Extract the (X, Y) coordinate from the center of the cell holding the provided text.  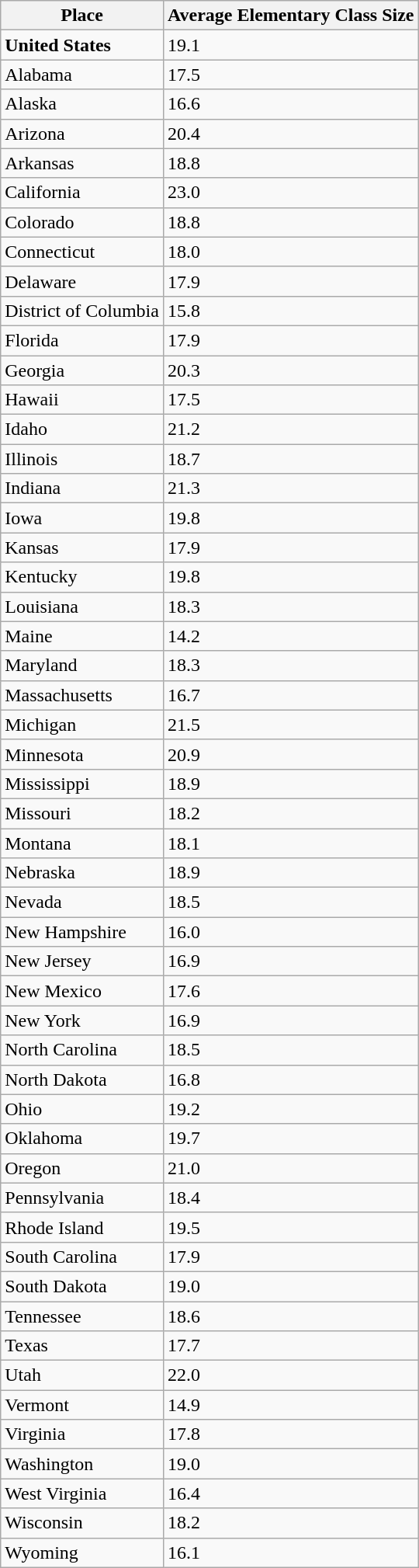
20.9 (290, 754)
Iowa (82, 518)
Utah (82, 1375)
18.1 (290, 843)
Nebraska (82, 873)
District of Columbia (82, 311)
16.8 (290, 1080)
18.0 (290, 252)
17.7 (290, 1346)
19.7 (290, 1139)
16.7 (290, 695)
21.2 (290, 429)
Tennessee (82, 1316)
Maryland (82, 666)
Louisiana (82, 607)
Average Elementary Class Size (290, 16)
21.0 (290, 1168)
21.3 (290, 488)
Kentucky (82, 577)
18.7 (290, 459)
New York (82, 1020)
North Carolina (82, 1050)
Alabama (82, 75)
United States (82, 45)
Wisconsin (82, 1523)
Georgia (82, 370)
New Hampshire (82, 932)
North Dakota (82, 1080)
16.4 (290, 1493)
Nevada (82, 902)
16.6 (290, 104)
Delaware (82, 281)
16.0 (290, 932)
Kansas (82, 548)
Alaska (82, 104)
Virginia (82, 1434)
Idaho (82, 429)
14.2 (290, 636)
Hawaii (82, 400)
Montana (82, 843)
Mississippi (82, 784)
Texas (82, 1346)
17.8 (290, 1434)
South Dakota (82, 1286)
South Carolina (82, 1257)
Place (82, 16)
Missouri (82, 813)
23.0 (290, 193)
Illinois (82, 459)
19.2 (290, 1109)
Pennsylvania (82, 1198)
Indiana (82, 488)
21.5 (290, 725)
14.9 (290, 1405)
17.6 (290, 991)
Florida (82, 340)
Wyoming (82, 1552)
Vermont (82, 1405)
15.8 (290, 311)
20.3 (290, 370)
22.0 (290, 1375)
Connecticut (82, 252)
West Virginia (82, 1493)
19.5 (290, 1227)
16.1 (290, 1552)
19.1 (290, 45)
Michigan (82, 725)
Rhode Island (82, 1227)
Colorado (82, 222)
Oregon (82, 1168)
California (82, 193)
18.6 (290, 1316)
18.4 (290, 1198)
Washington (82, 1464)
Massachusetts (82, 695)
20.4 (290, 134)
Arkansas (82, 163)
New Mexico (82, 991)
New Jersey (82, 961)
Oklahoma (82, 1139)
Minnesota (82, 754)
Ohio (82, 1109)
Maine (82, 636)
Arizona (82, 134)
